Extract the (X, Y) coordinate from the center of the cell holding the provided text.  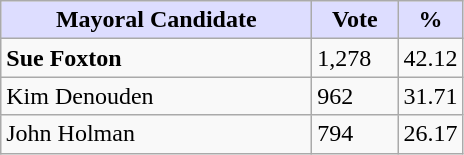
26.17 (430, 134)
Mayoral Candidate (156, 20)
794 (355, 134)
% (430, 20)
Sue Foxton (156, 58)
Vote (355, 20)
1,278 (355, 58)
31.71 (430, 96)
962 (355, 96)
42.12 (430, 58)
Kim Denouden (156, 96)
John Holman (156, 134)
